Extract the [x, y] coordinate from the center of the cell holding the provided text.  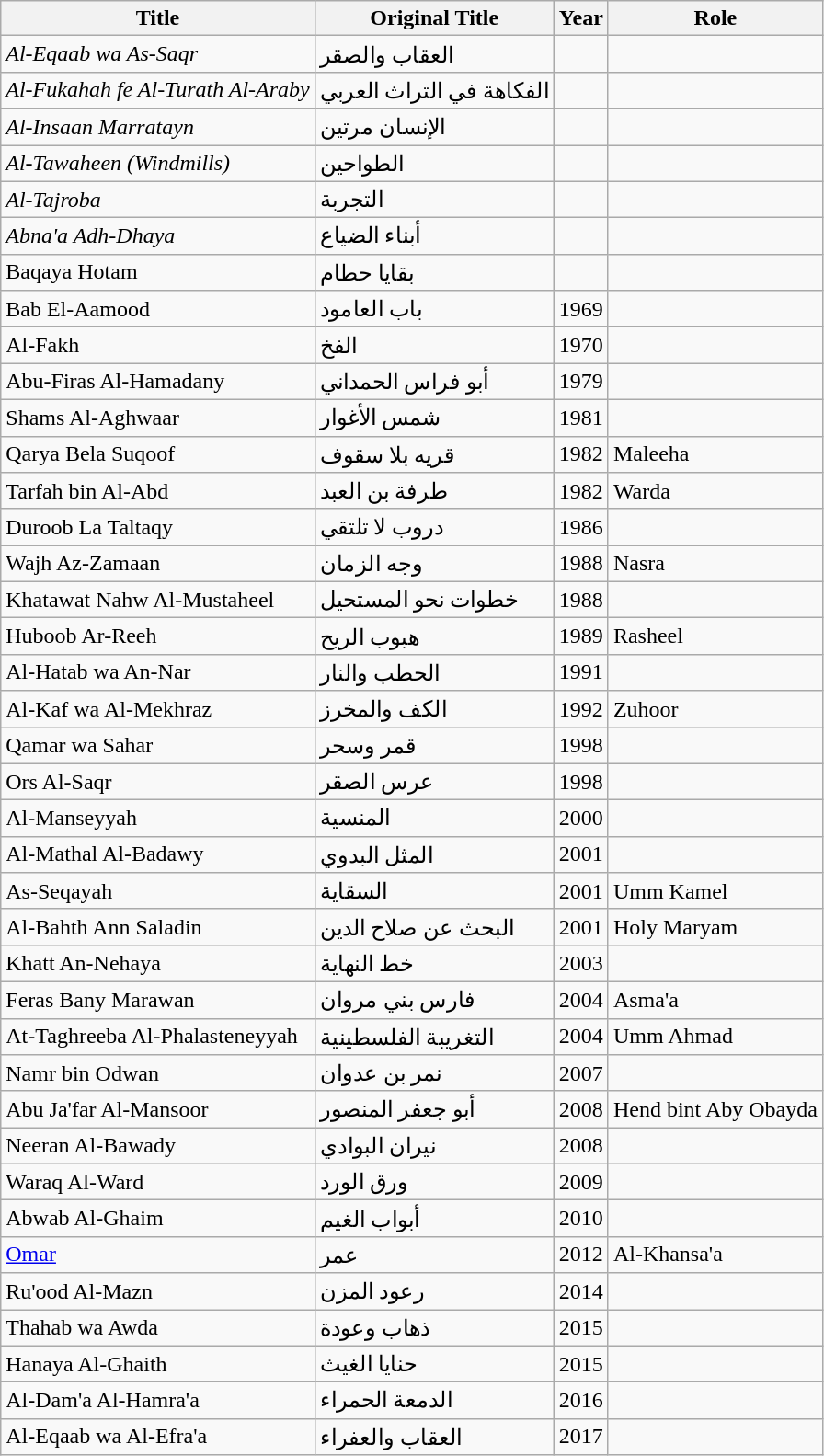
Title [158, 18]
Nasra [715, 564]
Al-Kaf wa Al-Mekhraz [158, 709]
الفخ [434, 345]
هبوب الريح [434, 636]
Ors Al-Saqr [158, 782]
2017 [581, 1437]
التجربة [434, 200]
الكف والمخرز [434, 709]
Zuhoor [715, 709]
Rasheel [715, 636]
Baqaya Hotam [158, 272]
2010 [581, 1219]
2009 [581, 1182]
Tarfah bin Al-Abd [158, 491]
Qamar wa Sahar [158, 745]
1986 [581, 527]
Al-Manseyyah [158, 819]
Abwab Al-Ghaim [158, 1219]
الطواحين [434, 164]
ذهاب وعودة [434, 1328]
Feras Bany Marawan [158, 1000]
Umm Kamel [715, 891]
Huboob Ar-Reeh [158, 636]
ورق الورد [434, 1182]
رعود المزن [434, 1291]
المثل البدوي [434, 854]
قمر وسحر [434, 745]
التغريبة الفلسطينية [434, 1037]
Year [581, 18]
نيران البوادي [434, 1146]
1969 [581, 309]
2016 [581, 1401]
شمس الأغوار [434, 418]
خط النهاية [434, 964]
السقاية [434, 891]
دروب لا تلتقي [434, 527]
وجه الزمان [434, 564]
Al-Fukahah fe Al-Turath Al-Araby [158, 90]
Al-Eqaab wa As-Saqr [158, 54]
الإنسان مرتين [434, 127]
1992 [581, 709]
Hanaya Al-Ghaith [158, 1364]
Abna'a Adh-Dhaya [158, 236]
أبواب الغيم [434, 1219]
Neeran Al-Bawady [158, 1146]
Duroob La Taltaqy [158, 527]
Qarya Bela Suqoof [158, 454]
خطوات نحو المستحيل [434, 600]
المنسية [434, 819]
1991 [581, 672]
الفكاهة في التراث العربي [434, 90]
1979 [581, 382]
Al-Fakh [158, 345]
قريه بلا سقوف [434, 454]
Al-Khansa'a [715, 1255]
2000 [581, 819]
حنايا الغيث [434, 1364]
Warda [715, 491]
العقاب والصقر [434, 54]
As-Seqayah [158, 891]
Al-Dam'a Al-Hamra'a [158, 1401]
Thahab wa Awda [158, 1328]
Al-Insaan Marratayn [158, 127]
Role [715, 18]
أبناء الضياع [434, 236]
فارس بني مروان [434, 1000]
2014 [581, 1291]
2007 [581, 1073]
1970 [581, 345]
الدمعة الحمراء [434, 1401]
Al-Bahth Ann Saladin [158, 927]
نمر بن عدوان [434, 1073]
2003 [581, 964]
Waraq Al-Ward [158, 1182]
Asma'a [715, 1000]
Shams Al-Aghwaar [158, 418]
Al-Eqaab wa Al-Efra'a [158, 1437]
Khatt An-Nehaya [158, 964]
بقايا حطام [434, 272]
Al-Tajroba [158, 200]
Holy Maryam [715, 927]
Abu Ja'far Al-Mansoor [158, 1109]
Omar [158, 1255]
At-Taghreeba Al-Phalasteneyyah [158, 1037]
Abu-Firas Al-Hamadany [158, 382]
2012 [581, 1255]
Wajh Az-Zamaan [158, 564]
Ru'ood Al-Mazn [158, 1291]
Khatawat Nahw Al-Mustaheel [158, 600]
عرس الصقر [434, 782]
طرفة بن العبد [434, 491]
1981 [581, 418]
Al-Hatab wa An-Nar [158, 672]
باب العامود [434, 309]
Original Title [434, 18]
البحث عن صلاح الدين [434, 927]
Maleeha [715, 454]
Umm Ahmad [715, 1037]
أبو جعفر المنصور [434, 1109]
Namr bin Odwan [158, 1073]
عمر [434, 1255]
العقاب والعفراء [434, 1437]
Bab El-Aamood [158, 309]
Hend bint Aby Obayda [715, 1109]
1989 [581, 636]
الحطب والنار [434, 672]
Al-Tawaheen (Windmills) [158, 164]
Al-Mathal Al-Badawy [158, 854]
أبو فراس الحمداني [434, 382]
